From the cell containing the given text, extract its center point as (X, Y) coordinate. 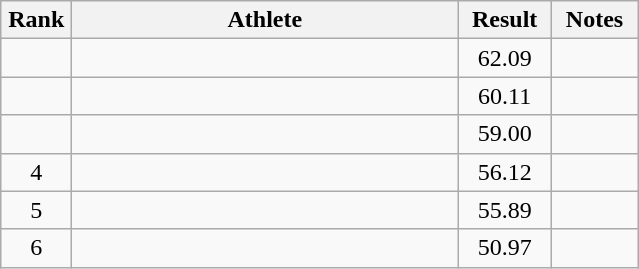
60.11 (505, 96)
4 (36, 172)
50.97 (505, 248)
55.89 (505, 210)
5 (36, 210)
Result (505, 20)
59.00 (505, 134)
Athlete (265, 20)
56.12 (505, 172)
62.09 (505, 58)
Rank (36, 20)
6 (36, 248)
Notes (594, 20)
